Locate the cell with the specified text and output its (X, Y) center coordinate. 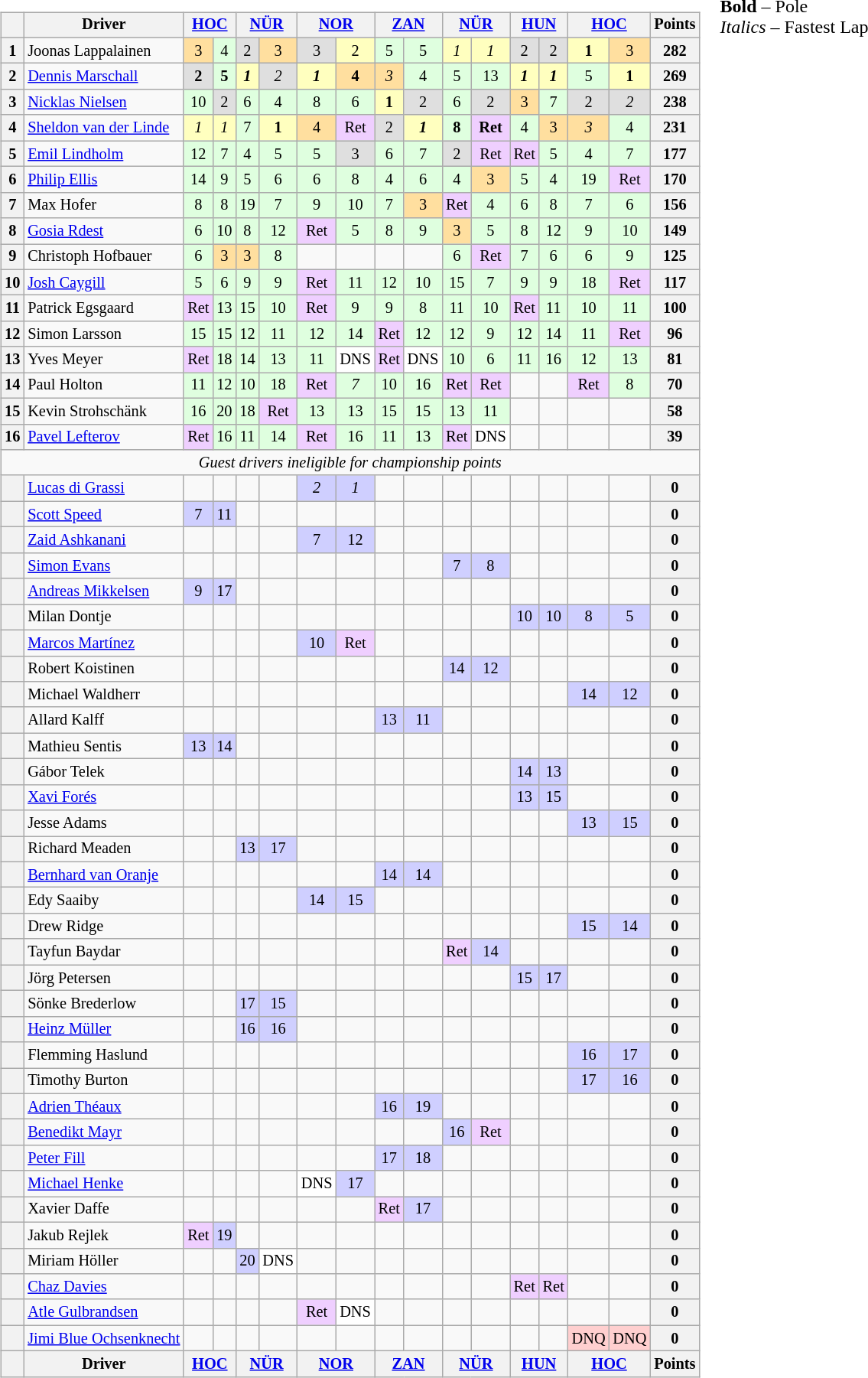
Joonas Lappalainen (104, 50)
Xavi Forés (104, 797)
Nicklas Nielsen (104, 103)
Dennis Marschall (104, 77)
156 (675, 205)
Zaid Ashkanani (104, 540)
Christoph Hofbauer (104, 257)
Benedikt Mayr (104, 1132)
Jesse Adams (104, 823)
Emil Lindholm (104, 154)
177 (675, 154)
Marcos Martínez (104, 643)
Edy Saaiby (104, 901)
Tayfun Baydar (104, 952)
81 (675, 360)
Simon Evans (104, 565)
170 (675, 180)
58 (675, 411)
Simon Larsson (104, 334)
Kevin Strohschänk (104, 411)
Mathieu Sentis (104, 746)
125 (675, 257)
149 (675, 231)
282 (675, 50)
Xavier Daffe (104, 1210)
Drew Ridge (104, 927)
Michael Henke (104, 1184)
100 (675, 308)
238 (675, 103)
Jakub Rejlek (104, 1235)
231 (675, 128)
Andreas Mikkelsen (104, 591)
Patrick Egsgaard (104, 308)
Heinz Müller (104, 1029)
Miriam Höller (104, 1261)
39 (675, 437)
Josh Caygill (104, 282)
Guest drivers ineligible for championship points (350, 463)
Scott Speed (104, 514)
Jörg Petersen (104, 978)
269 (675, 77)
Lucas di Grassi (104, 488)
117 (675, 282)
Flemming Haslund (104, 1055)
Jimi Blue Ochsenknecht (104, 1338)
Gábor Telek (104, 772)
Philip Ellis (104, 180)
Paul Holton (104, 386)
Atle Gulbrandsen (104, 1312)
Milan Dontje (104, 617)
Michael Waldherr (104, 695)
Robert Koistinen (104, 669)
Pavel Lefterov (104, 437)
Peter Fill (104, 1158)
Bernhard van Oranje (104, 875)
Timothy Burton (104, 1081)
Sheldon van der Linde (104, 128)
Sönke Brederlow (104, 1004)
Richard Meaden (104, 849)
70 (675, 386)
96 (675, 334)
Max Hofer (104, 205)
Chaz Davies (104, 1287)
Yves Meyer (104, 360)
Adrien Théaux (104, 1106)
Gosia Rdest (104, 231)
Allard Kalff (104, 720)
